Return (X, Y) of the center of cell containing provided text 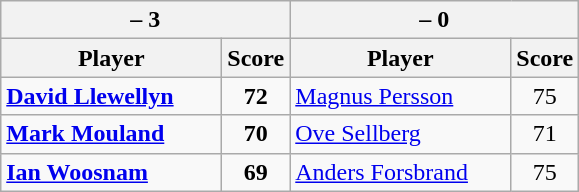
69 (256, 172)
Anders Forsbrand (400, 172)
– 0 (434, 20)
David Llewellyn (112, 96)
Ian Woosnam (112, 172)
70 (256, 134)
– 3 (146, 20)
72 (256, 96)
Ove Sellberg (400, 134)
Magnus Persson (400, 96)
71 (545, 134)
Mark Mouland (112, 134)
